Return (X, Y) of the center of cell containing provided text 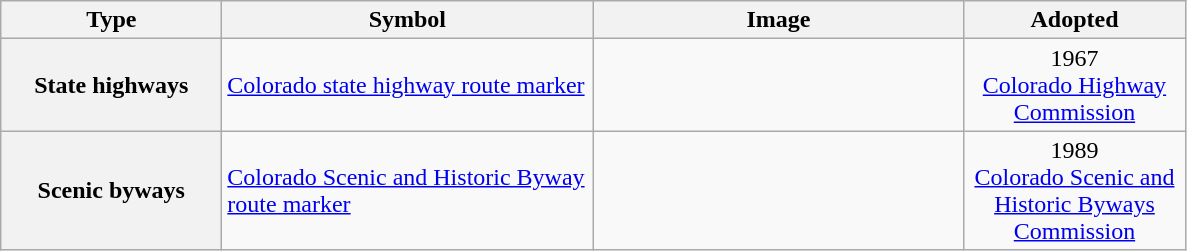
Symbol (408, 20)
Image (778, 20)
Adopted (1074, 20)
Colorado Scenic and Historic Byway route marker (408, 190)
1989Colorado Scenic and Historic Byways Commission (1074, 190)
State highways (112, 85)
1967Colorado Highway Commission (1074, 85)
Scenic byways (112, 190)
Colorado state highway route marker (408, 85)
Type (112, 20)
